Extract the (x, y) coordinate from the center of the cell holding the provided text.  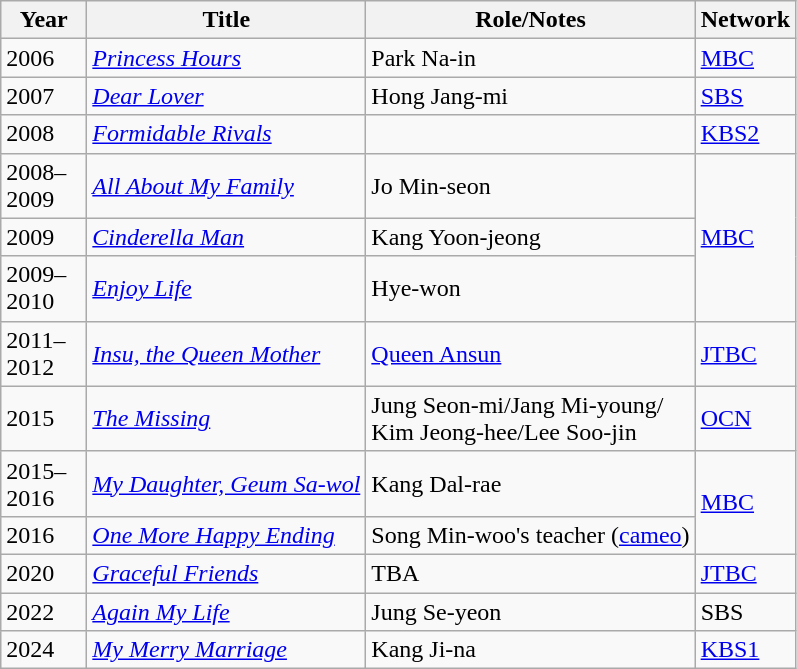
My Daughter, Geum Sa-wol (226, 484)
Role/Notes (530, 20)
Park Na-in (530, 58)
Graceful Friends (226, 573)
Dear Lover (226, 96)
My Merry Marriage (226, 650)
Kang Yoon-jeong (530, 237)
One More Happy Ending (226, 535)
2015 (44, 418)
Hye-won (530, 288)
2008 (44, 134)
All About My Family (226, 186)
Year (44, 20)
Again My Life (226, 611)
Cinderella Man (226, 237)
TBA (530, 573)
Kang Ji-na (530, 650)
Song Min-woo's teacher (cameo) (530, 535)
OCN (745, 418)
2015–2016 (44, 484)
2006 (44, 58)
Jo Min-seon (530, 186)
Network (745, 20)
2016 (44, 535)
KBS1 (745, 650)
2009–2010 (44, 288)
Jung Se-yeon (530, 611)
2020 (44, 573)
Princess Hours (226, 58)
2011–2012 (44, 354)
2008–2009 (44, 186)
2024 (44, 650)
Enjoy Life (226, 288)
The Missing (226, 418)
2022 (44, 611)
Kang Dal-rae (530, 484)
Formidable Rivals (226, 134)
Queen Ansun (530, 354)
KBS2 (745, 134)
2007 (44, 96)
2009 (44, 237)
Hong Jang-mi (530, 96)
Insu, the Queen Mother (226, 354)
Title (226, 20)
Jung Seon-mi/Jang Mi-young/Kim Jeong-hee/Lee Soo-jin (530, 418)
